Search for the cell housing the specified text and yield its [x, y] center coordinate. 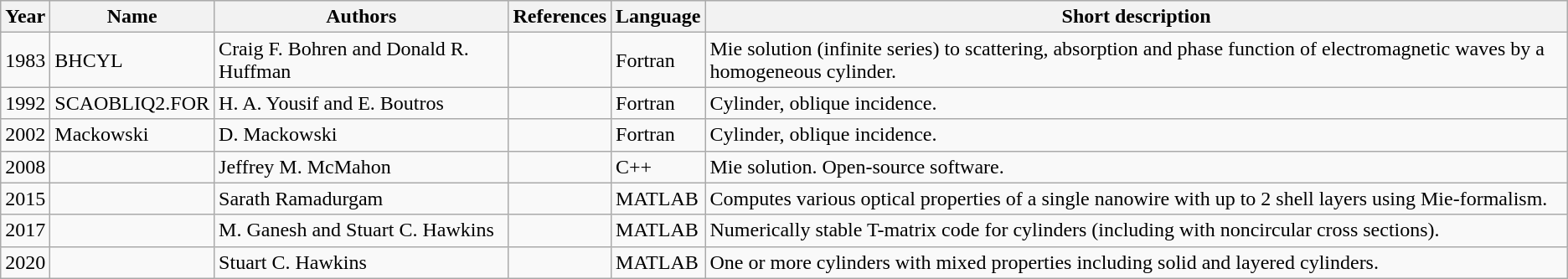
Year [25, 17]
Short description [1136, 17]
Authors [362, 17]
2020 [25, 262]
Craig F. Bohren and Donald R. Huffman [362, 60]
1992 [25, 103]
Mackowski [132, 135]
Language [658, 17]
References [560, 17]
Sarath Ramadurgam [362, 199]
M. Ganesh and Stuart C. Hawkins [362, 230]
2017 [25, 230]
Numerically stable T-matrix code for cylinders (including with noncircular cross sections). [1136, 230]
2008 [25, 167]
Name [132, 17]
Mie solution. Open-source software. [1136, 167]
Computes various optical properties of a single nanowire with up to 2 shell layers using Mie-formalism. [1136, 199]
BHCYL [132, 60]
Jeffrey M. McMahon [362, 167]
2002 [25, 135]
1983 [25, 60]
Mie solution (infinite series) to scattering, absorption and phase function of electromagnetic waves by a homogeneous cylinder. [1136, 60]
SCAOBLIQ2.FOR [132, 103]
One or more cylinders with mixed properties including solid and layered cylinders. [1136, 262]
H. A. Yousif and E. Boutros [362, 103]
Stuart C. Hawkins [362, 262]
D. Mackowski [362, 135]
2015 [25, 199]
C++ [658, 167]
